Determine the [X, Y] coordinate at the center of the cell enclosing the given text.  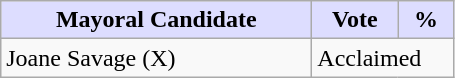
Vote [355, 20]
% [426, 20]
Mayoral Candidate [156, 20]
Acclaimed [383, 58]
Joane Savage (X) [156, 58]
